Search for the cell housing the specified text and yield its [X, Y] center coordinate. 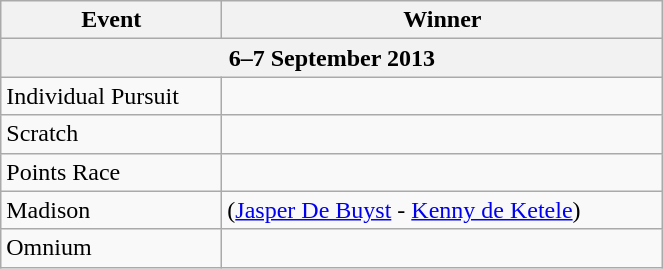
Madison [112, 210]
Scratch [112, 134]
6–7 September 2013 [332, 58]
Points Race [112, 172]
(Jasper De Buyst - Kenny de Ketele) [442, 210]
Individual Pursuit [112, 96]
Winner [442, 20]
Omnium [112, 248]
Event [112, 20]
